Scan for the cell matching the given text and deliver its [x, y] coordinate at center. 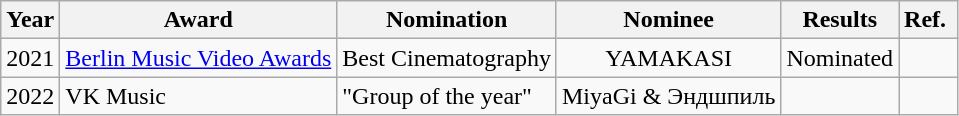
Berlin Music Video Awards [198, 58]
Results [840, 20]
Ref. [928, 20]
Year [30, 20]
2022 [30, 96]
Best Cinematography [447, 58]
VK Music [198, 96]
2021 [30, 58]
MiyaGi & Эндшпиль [668, 96]
"Group of the year" [447, 96]
Nominated [840, 58]
Nomination [447, 20]
Nominee [668, 20]
Award [198, 20]
YAMAKASI [668, 58]
